Identify which cell holds the provided text, then report its [X, Y] central coordinate. 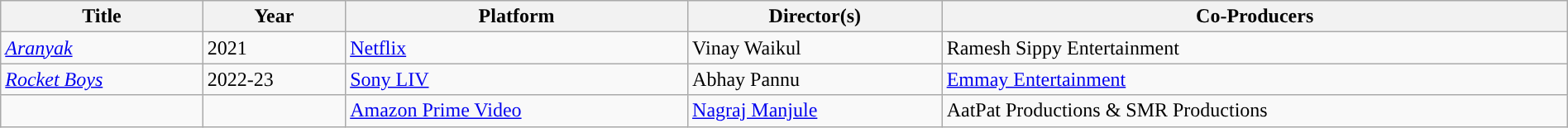
Netflix [517, 48]
Ramesh Sippy Entertainment [1255, 48]
Vinay Waikul [815, 48]
Title [102, 17]
Aranyak [102, 48]
2021 [274, 48]
Co-Producers [1255, 17]
Nagraj Manjule [815, 111]
Rocket Boys [102, 79]
Director(s) [815, 17]
Abhay Pannu [815, 79]
Sony LIV [517, 79]
Platform [517, 17]
AatPat Productions & SMR Productions [1255, 111]
2022-23 [274, 79]
Amazon Prime Video [517, 111]
Emmay Entertainment [1255, 79]
Year [274, 17]
